Locate the cell with the specified text and output its (X, Y) center coordinate. 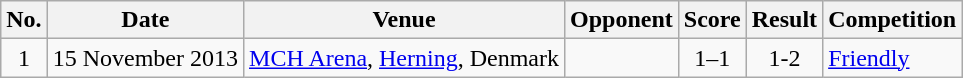
No. (24, 20)
1 (24, 58)
Date (145, 20)
1-2 (784, 58)
Result (784, 20)
Competition (892, 20)
15 November 2013 (145, 58)
Score (712, 20)
Opponent (622, 20)
Venue (404, 20)
1–1 (712, 58)
MCH Arena, Herning, Denmark (404, 58)
Friendly (892, 58)
